Find where the given text appears and provide that cell's center as (x, y) coordinate. 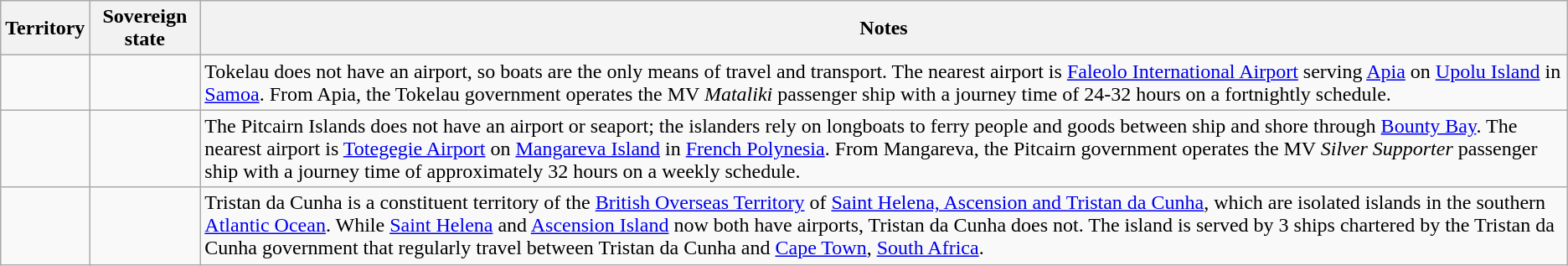
Notes (884, 29)
Territory (45, 29)
Sovereign state (145, 29)
